Search for the cell housing the specified text and yield its (X, Y) center coordinate. 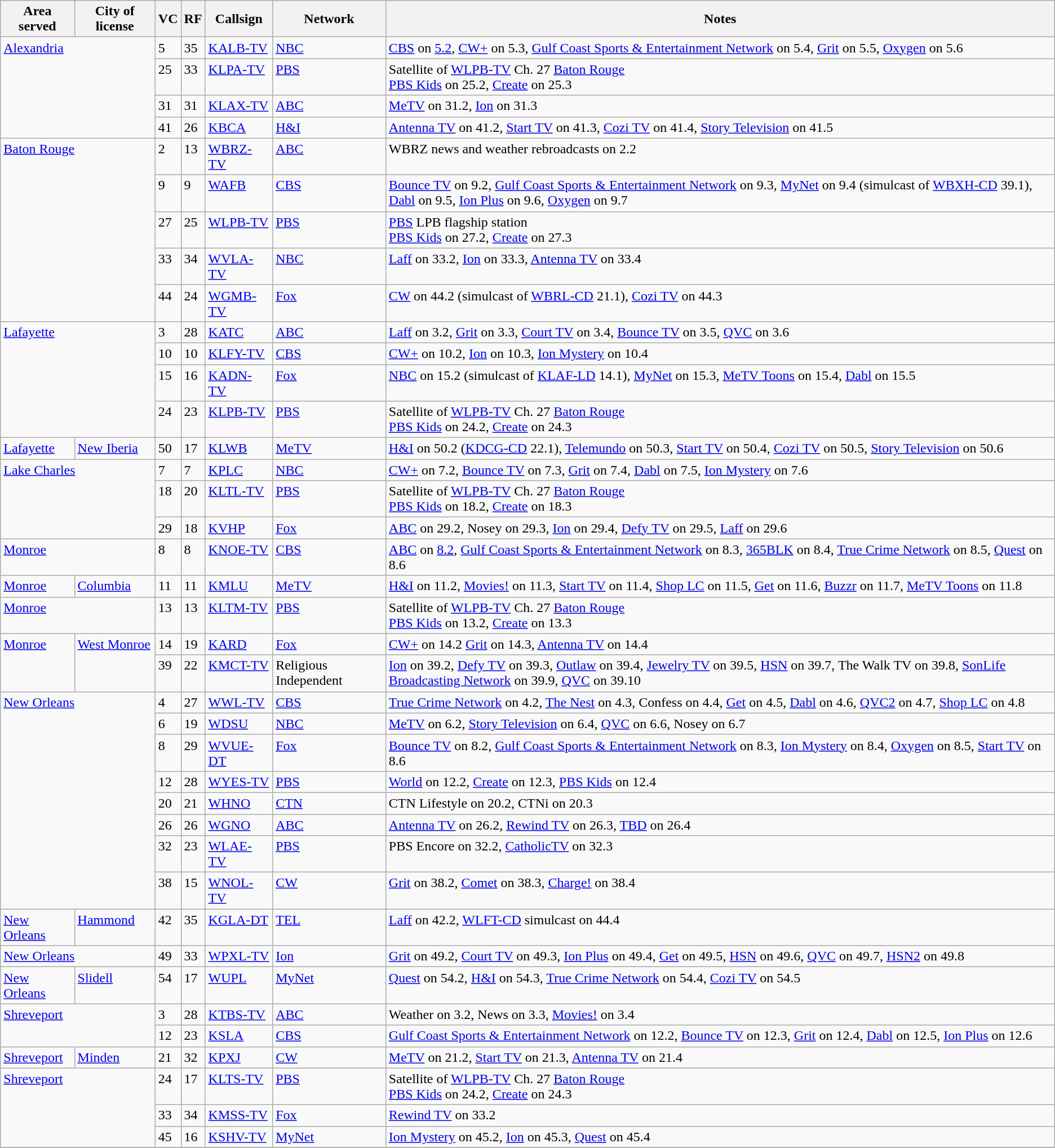
H&I on 11.2, Movies! on 11.3, Start TV on 11.4, Shop LC on 11.5, Get on 11.6, Buzzr on 11.7, MeTV Toons on 11.8 (720, 586)
KLTM-TV (239, 615)
CTN (329, 803)
CW+ on 7.2, Bounce TV on 7.3, Grit on 7.4, Dabl on 7.5, Ion Mystery on 7.6 (720, 470)
Religious Independent (329, 673)
Slidell (115, 985)
WGMB-TV (239, 303)
KNOE-TV (239, 557)
WVLA-TV (239, 266)
MeTV on 21.2, Start TV on 21.3, Antenna TV on 21.4 (720, 1057)
KMLU (239, 586)
6 (168, 724)
Bounce TV on 8.2, Gulf Coast Sports & Entertainment Network on 8.3, Ion Mystery on 8.4, Oxygen on 8.5, Start TV on 8.6 (720, 753)
Quest on 54.2, H&I on 54.3, True Crime Network on 54.4, Cozi TV on 54.5 (720, 985)
ABC on 29.2, Nosey on 29.3, Ion on 29.4, Defy TV on 29.5, Laff on 29.6 (720, 528)
Weather on 3.2, News on 3.3, Movies! on 3.4 (720, 1014)
Grit on 38.2, Comet on 38.3, Charge! on 38.4 (720, 890)
KLPB-TV (239, 419)
KARD (239, 644)
Ion Mystery on 45.2, Ion on 45.3, Quest on 45.4 (720, 1137)
NBC on 15.2 (simulcast of KLAF-LD 14.1), MyNet on 15.3, MeTV Toons on 15.4, Dabl on 15.5 (720, 382)
True Crime Network on 4.2, The Nest on 4.3, Confess on 4.4, Get on 4.5, Dabl on 4.6, QVC2 on 4.7, Shop LC on 4.8 (720, 702)
Satellite of WLPB-TV Ch. 27 Baton RougePBS Kids on 18.2, Create on 18.3 (720, 499)
Notes (720, 19)
PBS LPB flagship stationPBS Kids on 27.2, Create on 27.3 (720, 230)
KLTS-TV (239, 1087)
WGNO (239, 825)
Grit on 49.2, Court TV on 49.3, Ion Plus on 49.4, Get on 49.5, HSN on 49.6, QVC on 49.7, HSN2 on 49.8 (720, 956)
MeTV on 31.2, Ion on 31.3 (720, 106)
Laff on 42.2, WLFT-CD simulcast on 44.4 (720, 928)
KPLC (239, 470)
Antenna TV on 41.2, Start TV on 41.3, Cozi TV on 41.4, Story Television on 41.5 (720, 127)
Satellite of WLPB-TV Ch. 27 Baton RougePBS Kids on 13.2, Create on 13.3 (720, 615)
KLAX-TV (239, 106)
KPXJ (239, 1057)
Laff on 3.2, Grit on 3.3, Court TV on 3.4, Bounce TV on 3.5, QVC on 3.6 (720, 332)
KSLA (239, 1036)
WBRZ-TV (239, 157)
WBRZ news and weather rebroadcasts on 2.2 (720, 157)
Minden (115, 1057)
Laff on 33.2, Ion on 33.3, Antenna TV on 33.4 (720, 266)
4 (168, 702)
50 (168, 449)
WAFB (239, 193)
KMSS-TV (239, 1115)
KGLA-DT (239, 928)
Baton Rouge (78, 230)
49 (168, 956)
WNOL-TV (239, 890)
KLFY-TV (239, 353)
KATC (239, 332)
KADN-TV (239, 382)
WYES-TV (239, 782)
44 (168, 303)
WLPB-TV (239, 230)
14 (168, 644)
ABC on 8.2, Gulf Coast Sports & Entertainment Network on 8.3, 365BLK on 8.4, True Crime Network on 8.5, Quest on 8.6 (720, 557)
KBCA (239, 127)
Hammond (115, 928)
41 (168, 127)
Antenna TV on 26.2, Rewind TV on 26.3, TBD on 26.4 (720, 825)
KLPA-TV (239, 77)
45 (168, 1137)
H&I (329, 127)
54 (168, 985)
Callsign (239, 19)
PBS Encore on 32.2, CatholicTV on 32.3 (720, 854)
KTBS-TV (239, 1014)
WLAE-TV (239, 854)
22 (193, 673)
CW+ on 14.2 Grit on 14.3, Antenna TV on 14.4 (720, 644)
KLTL-TV (239, 499)
Lake Charles (78, 499)
Satellite of WLPB-TV Ch. 27 Baton RougePBS Kids on 25.2, Create on 25.3 (720, 77)
KMCT-TV (239, 673)
KALB-TV (239, 48)
WPXL-TV (239, 956)
KLWB (239, 449)
World on 12.2, Create on 12.3, PBS Kids on 12.4 (720, 782)
38 (168, 890)
KSHV-TV (239, 1137)
RF (193, 19)
Ion (329, 956)
New Iberia (115, 449)
KVHP (239, 528)
H&I on 50.2 (KDCG-CD 22.1), Telemundo on 50.3, Start TV on 50.4, Cozi TV on 50.5, Story Television on 50.6 (720, 449)
CW on 44.2 (simulcast of WBRL-CD 21.1), Cozi TV on 44.3 (720, 303)
CW+ on 10.2, Ion on 10.3, Ion Mystery on 10.4 (720, 353)
TEL (329, 928)
WHNO (239, 803)
42 (168, 928)
39 (168, 673)
Gulf Coast Sports & Entertainment Network on 12.2, Bounce TV on 12.3, Grit on 12.4, Dabl on 12.5, Ion Plus on 12.6 (720, 1036)
City of license (115, 19)
WUPL (239, 985)
WWL-TV (239, 702)
VC (168, 19)
Area served (37, 19)
Rewind TV on 33.2 (720, 1115)
Alexandria (78, 88)
MeTV on 6.2, Story Television on 6.4, QVC on 6.6, Nosey on 6.7 (720, 724)
WVUE-DT (239, 753)
5 (168, 48)
Network (329, 19)
CBS on 5.2, CW+ on 5.3, Gulf Coast Sports & Entertainment Network on 5.4, Grit on 5.5, Oxygen on 5.6 (720, 48)
Columbia (115, 586)
CTN Lifestyle on 20.2, CTNi on 20.3 (720, 803)
2 (168, 157)
West Monroe (115, 663)
WDSU (239, 724)
